Return (X, Y) of the center of cell containing provided text 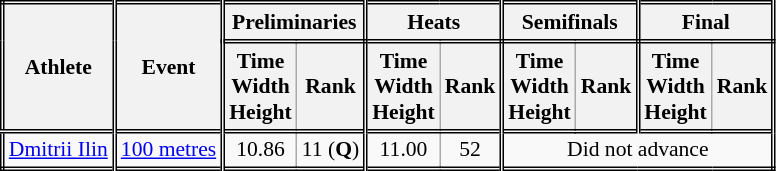
Event (168, 67)
11 (Q) (332, 150)
Dmitrii Ilin (58, 150)
Athlete (58, 67)
10.86 (260, 150)
Heats (434, 22)
Final (706, 22)
Did not advance (638, 150)
100 metres (168, 150)
Semifinals (570, 22)
52 (471, 150)
11.00 (403, 150)
Preliminaries (294, 22)
